Scan for the cell matching the given text and deliver its [X, Y] coordinate at center. 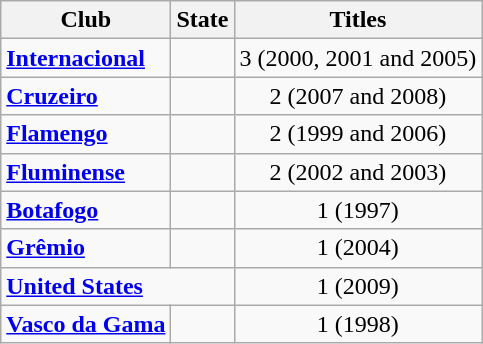
2 (1999 and 2006) [358, 134]
United States [118, 286]
Grêmio [86, 248]
Fluminense [86, 172]
Internacional [86, 58]
2 (2007 and 2008) [358, 96]
Club [86, 20]
2 (2002 and 2003) [358, 172]
Botafogo [86, 210]
Vasco da Gama [86, 324]
1 (2009) [358, 286]
1 (1998) [358, 324]
State [202, 20]
Cruzeiro [86, 96]
1 (2004) [358, 248]
Titles [358, 20]
Flamengo [86, 134]
1 (1997) [358, 210]
3 (2000, 2001 and 2005) [358, 58]
